Capture the cell that displays the provided text and extract its [x, y] central coordinate. 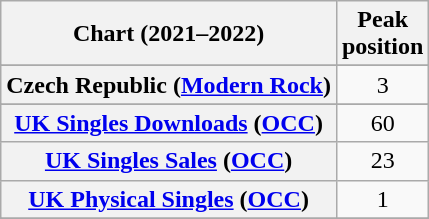
UK Singles Sales (OCC) [169, 161]
Peakposition [382, 34]
23 [382, 161]
UK Physical Singles (OCC) [169, 199]
3 [382, 85]
Czech Republic (Modern Rock) [169, 85]
UK Singles Downloads (OCC) [169, 123]
60 [382, 123]
1 [382, 199]
Chart (2021–2022) [169, 34]
